Extract the [X, Y] coordinate from the center of the cell holding the provided text.  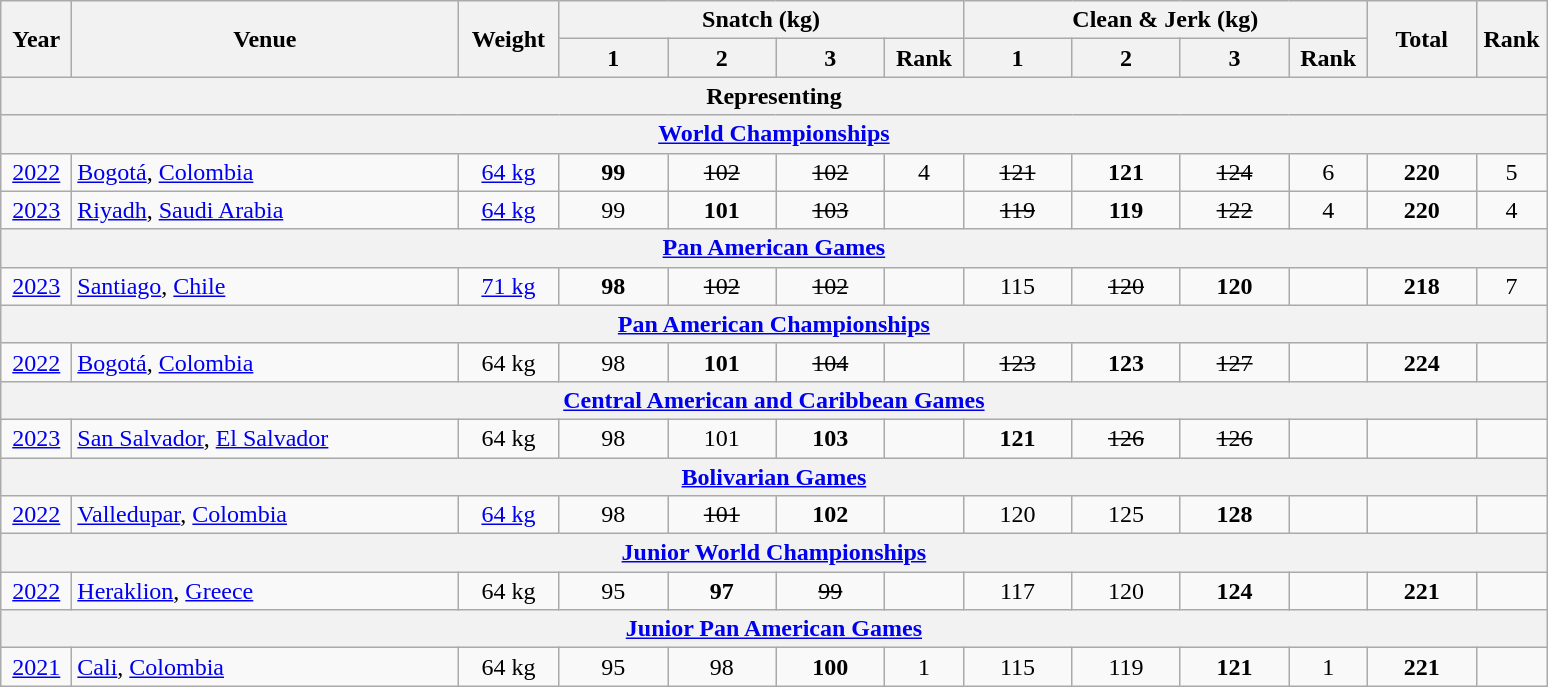
Riyadh, Saudi Arabia [265, 210]
Pan American Games [774, 248]
6 [1328, 172]
71 kg [508, 286]
2021 [36, 667]
Pan American Championships [774, 324]
Bolivarian Games [774, 477]
97 [722, 591]
218 [1422, 286]
5 [1512, 172]
Heraklion, Greece [265, 591]
104 [830, 362]
World Championships [774, 134]
Venue [265, 39]
128 [1234, 515]
Year [36, 39]
Valledupar, Colombia [265, 515]
Total [1422, 39]
127 [1234, 362]
122 [1234, 210]
Snatch (kg) [761, 20]
Central American and Caribbean Games [774, 400]
224 [1422, 362]
Santiago, Chile [265, 286]
Clean & Jerk (kg) [1165, 20]
Cali, Colombia [265, 667]
Representing [774, 96]
100 [830, 667]
San Salvador, El Salvador [265, 438]
7 [1512, 286]
117 [1018, 591]
Weight [508, 39]
125 [1126, 515]
Junior Pan American Games [774, 629]
Junior World Championships [774, 553]
